Capture the cell that displays the provided text and extract its (x, y) central coordinate. 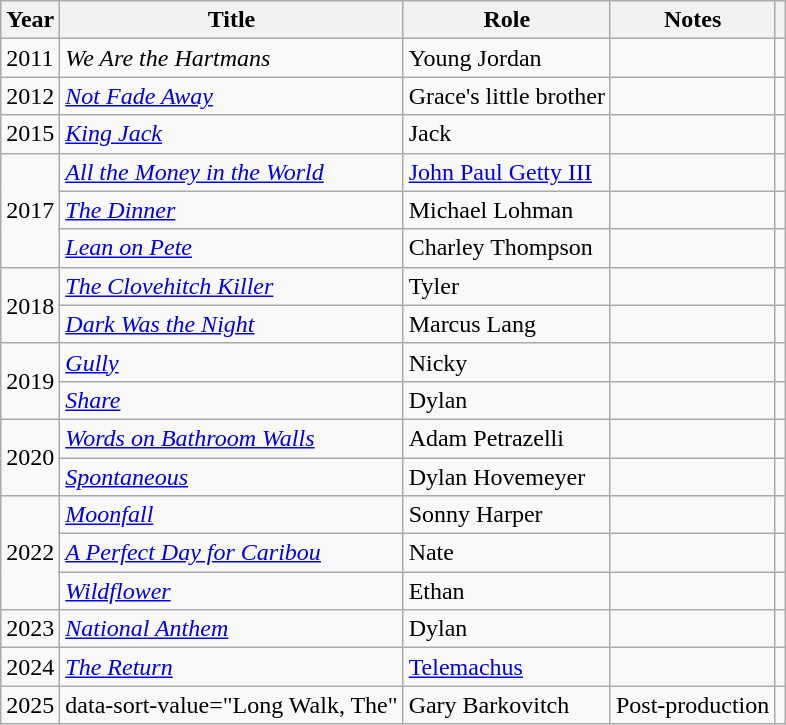
2022 (30, 553)
Not Fade Away (232, 96)
All the Money in the World (232, 172)
Words on Bathroom Walls (232, 438)
We Are the Hartmans (232, 58)
The Return (232, 667)
A Perfect Day for Caribou (232, 553)
data-sort-value="Long Walk, The" (232, 705)
Wildflower (232, 591)
Dark Was the Night (232, 324)
2023 (30, 629)
2019 (30, 381)
The Dinner (232, 210)
Dylan Hovemeyer (506, 477)
Jack (506, 134)
2017 (30, 210)
Sonny Harper (506, 515)
2024 (30, 667)
Spontaneous (232, 477)
Moonfall (232, 515)
Michael Lohman (506, 210)
Grace's little brother (506, 96)
Role (506, 20)
2012 (30, 96)
Gary Barkovitch (506, 705)
Telemachus (506, 667)
Title (232, 20)
National Anthem (232, 629)
Adam Petrazelli (506, 438)
Marcus Lang (506, 324)
Post-production (692, 705)
2018 (30, 305)
Young Jordan (506, 58)
Gully (232, 362)
Year (30, 20)
Charley Thompson (506, 248)
John Paul Getty III (506, 172)
Nate (506, 553)
The Clovehitch Killer (232, 286)
Lean on Pete (232, 248)
Ethan (506, 591)
King Jack (232, 134)
2015 (30, 134)
Nicky (506, 362)
2011 (30, 58)
2020 (30, 457)
2025 (30, 705)
Tyler (506, 286)
Notes (692, 20)
Share (232, 400)
